Pinpoint the cell where the given text exists, returning its [X, Y] midpoint coordinate. 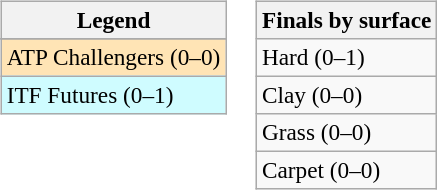
Clay (0–0) [347, 95]
Hard (0–1) [347, 57]
Finals by surface [347, 20]
ATP Challengers (0–0) [114, 57]
Grass (0–0) [347, 133]
ITF Futures (0–1) [114, 95]
Carpet (0–0) [347, 171]
Legend [114, 20]
